Pinpoint the cell where the given text exists, returning its (X, Y) midpoint coordinate. 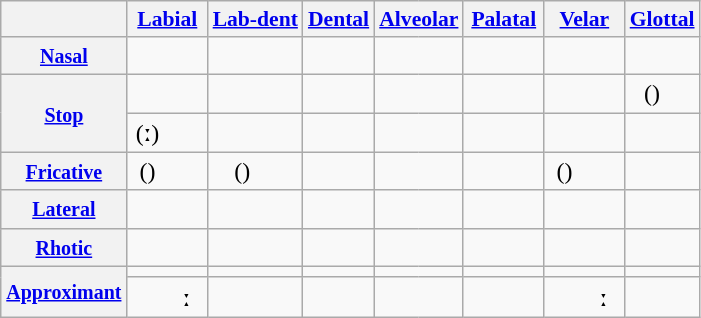
Lateral (64, 209)
Dental (338, 19)
Lab-dent (256, 19)
Approximant (64, 292)
Fricative (64, 171)
Velar (584, 19)
Alveolar (418, 19)
Rhotic (64, 247)
Nasal (64, 55)
Glottal (662, 19)
Palatal (504, 19)
(ː) (147, 132)
Labial (168, 19)
Stop (64, 113)
